Detect which cell encompasses the target text, then output its (x, y) center coordinate. 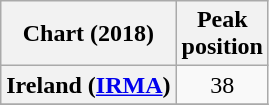
Peakposition (222, 34)
38 (222, 85)
Chart (2018) (88, 34)
Ireland (IRMA) (88, 85)
